From the cell containing the given text, extract its center point as [X, Y] coordinate. 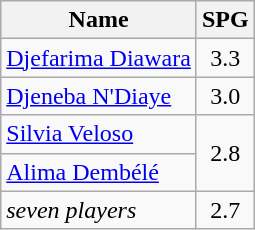
3.0 [225, 96]
Djefarima Diawara [99, 58]
SPG [225, 20]
seven players [99, 210]
Name [99, 20]
Alima Dembélé [99, 172]
3.3 [225, 58]
Silvia Veloso [99, 134]
2.7 [225, 210]
2.8 [225, 153]
Djeneba N'Diaye [99, 96]
